Capture the cell that displays the provided text and extract its (X, Y) central coordinate. 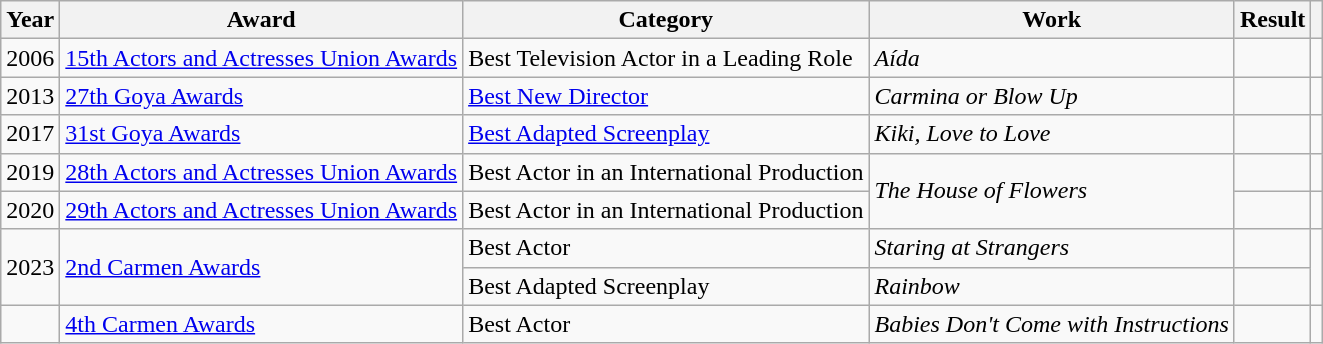
Babies Don't Come with Instructions (1052, 324)
Category (666, 20)
31st Goya Awards (262, 134)
Best New Director (666, 96)
28th Actors and Actresses Union Awards (262, 172)
27th Goya Awards (262, 96)
2019 (30, 172)
2013 (30, 96)
2023 (30, 267)
Kiki, Love to Love (1052, 134)
2nd Carmen Awards (262, 267)
The House of Flowers (1052, 191)
Staring at Strangers (1052, 248)
29th Actors and Actresses Union Awards (262, 210)
Result (1272, 20)
15th Actors and Actresses Union Awards (262, 58)
Work (1052, 20)
Year (30, 20)
2020 (30, 210)
4th Carmen Awards (262, 324)
2017 (30, 134)
Aída (1052, 58)
Carmina or Blow Up (1052, 96)
2006 (30, 58)
Award (262, 20)
Rainbow (1052, 286)
Best Television Actor in a Leading Role (666, 58)
